Capture the cell that displays the provided text and extract its (x, y) central coordinate. 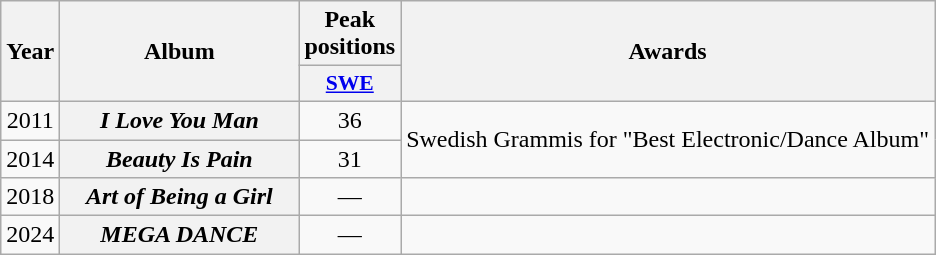
2024 (30, 235)
MEGA DANCE (180, 235)
31 (350, 159)
Swedish Grammis for "Best Electronic/Dance Album" (668, 139)
SWE (350, 84)
Beauty Is Pain (180, 159)
2014 (30, 159)
Art of Being a Girl (180, 197)
Album (180, 52)
I Love You Man (180, 120)
2018 (30, 197)
2011 (30, 120)
Peak positions (350, 34)
Awards (668, 52)
36 (350, 120)
Year (30, 52)
